Pinpoint the cell where the given text exists, returning its (X, Y) midpoint coordinate. 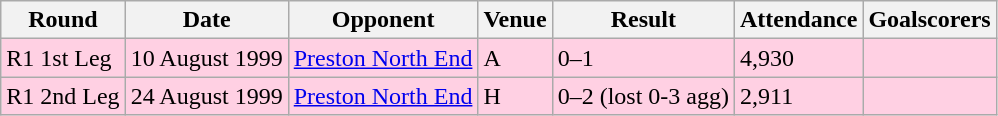
2,911 (799, 96)
R1 2nd Leg (63, 96)
Opponent (383, 20)
Round (63, 20)
Venue (515, 20)
Attendance (799, 20)
0–1 (643, 58)
24 August 1999 (206, 96)
10 August 1999 (206, 58)
R1 1st Leg (63, 58)
Goalscorers (930, 20)
Date (206, 20)
A (515, 58)
Result (643, 20)
H (515, 96)
4,930 (799, 58)
0–2 (lost 0-3 agg) (643, 96)
